Return the [X, Y] coordinate for the center point of the cell that contains the specified text.  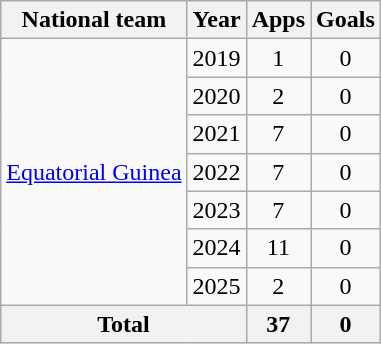
National team [94, 20]
1 [278, 58]
2024 [216, 248]
Apps [278, 20]
Total [124, 324]
Year [216, 20]
2020 [216, 96]
37 [278, 324]
Equatorial Guinea [94, 172]
11 [278, 248]
2025 [216, 286]
2021 [216, 134]
2022 [216, 172]
2023 [216, 210]
2019 [216, 58]
Goals [346, 20]
